Find where the given text appears and provide that cell's center as [x, y] coordinate. 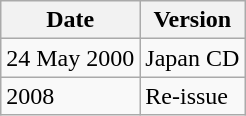
Date [70, 20]
Japan CD [192, 58]
24 May 2000 [70, 58]
Re-issue [192, 96]
2008 [70, 96]
Version [192, 20]
